Pinpoint the cell where the given text exists, returning its (X, Y) midpoint coordinate. 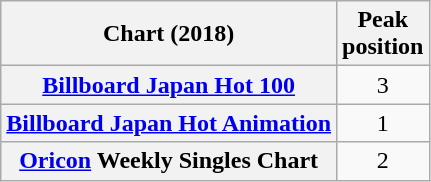
2 (383, 161)
Chart (2018) (169, 34)
Peakposition (383, 34)
Billboard Japan Hot 100 (169, 85)
3 (383, 85)
Billboard Japan Hot Animation (169, 123)
1 (383, 123)
Oricon Weekly Singles Chart (169, 161)
